Locate the cell with the specified text and output its (X, Y) center coordinate. 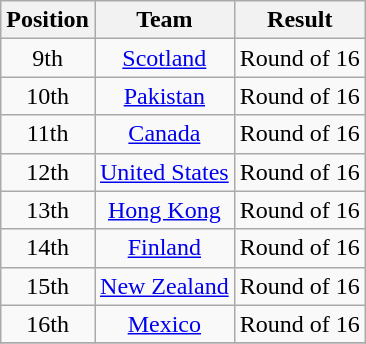
16th (48, 324)
New Zealand (164, 286)
Finland (164, 248)
13th (48, 210)
Team (164, 20)
Result (300, 20)
Scotland (164, 58)
Position (48, 20)
Canada (164, 134)
Hong Kong (164, 210)
United States (164, 172)
Mexico (164, 324)
12th (48, 172)
10th (48, 96)
14th (48, 248)
Pakistan (164, 96)
15th (48, 286)
11th (48, 134)
9th (48, 58)
